Extract the (X, Y) coordinate from the center of the cell holding the provided text.  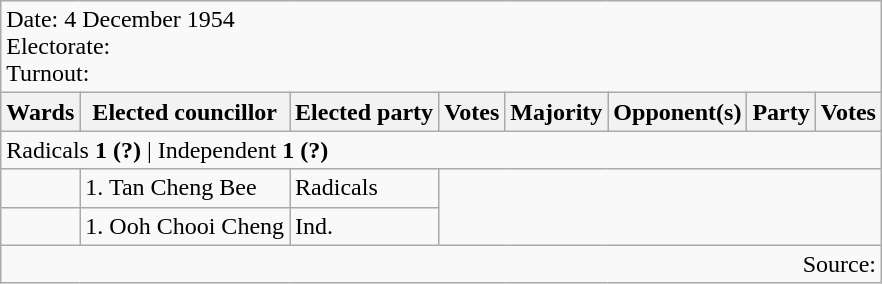
Elected councillor (185, 112)
1. Tan Cheng Bee (185, 188)
Elected party (364, 112)
1. Ooh Chooi Cheng (185, 226)
Radicals 1 (?) | Independent 1 (?) (442, 150)
Radicals (364, 188)
Date: 4 December 1954Electorate: Turnout: (442, 47)
Majority (556, 112)
Opponent(s) (678, 112)
Source: (442, 264)
Ind. (364, 226)
Wards (40, 112)
Party (781, 112)
